For the text-containing cell, return its midpoint in (X, Y) coordinate format. 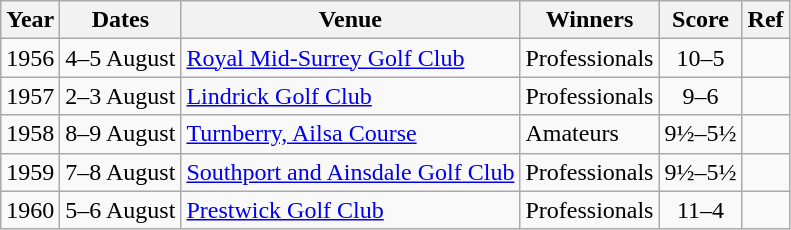
Prestwick Golf Club (350, 210)
Amateurs (590, 134)
Year (30, 20)
Ref (766, 20)
1959 (30, 172)
Royal Mid-Surrey Golf Club (350, 58)
4–5 August (120, 58)
10–5 (700, 58)
1956 (30, 58)
1958 (30, 134)
Venue (350, 20)
7–8 August (120, 172)
Southport and Ainsdale Golf Club (350, 172)
5–6 August (120, 210)
1957 (30, 96)
Winners (590, 20)
Dates (120, 20)
Lindrick Golf Club (350, 96)
1960 (30, 210)
11–4 (700, 210)
Score (700, 20)
Turnberry, Ailsa Course (350, 134)
8–9 August (120, 134)
2–3 August (120, 96)
9–6 (700, 96)
